Determine the (x, y) coordinate at the center of the cell enclosing the given text.  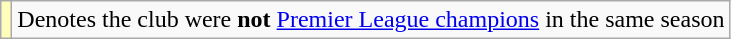
Denotes the club were not Premier League champions in the same season (371, 20)
